Detect which cell encompasses the target text, then output its [X, Y] center coordinate. 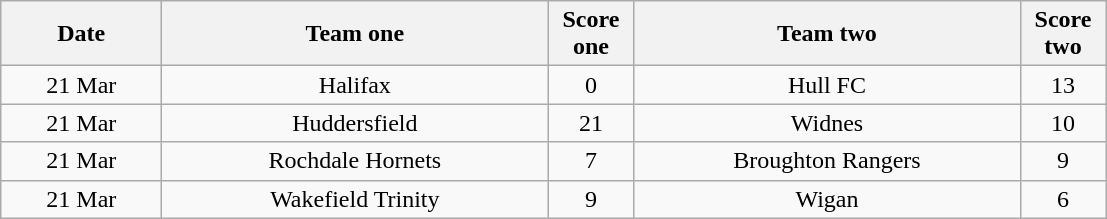
Hull FC [827, 85]
0 [591, 85]
Broughton Rangers [827, 161]
Score one [591, 34]
Wigan [827, 199]
10 [1063, 123]
13 [1063, 85]
7 [591, 161]
Score two [1063, 34]
21 [591, 123]
Widnes [827, 123]
Team one [355, 34]
Huddersfield [355, 123]
Wakefield Trinity [355, 199]
Rochdale Hornets [355, 161]
Date [82, 34]
Halifax [355, 85]
6 [1063, 199]
Team two [827, 34]
